Return the (x, y) coordinate for the center point of the cell that contains the specified text.  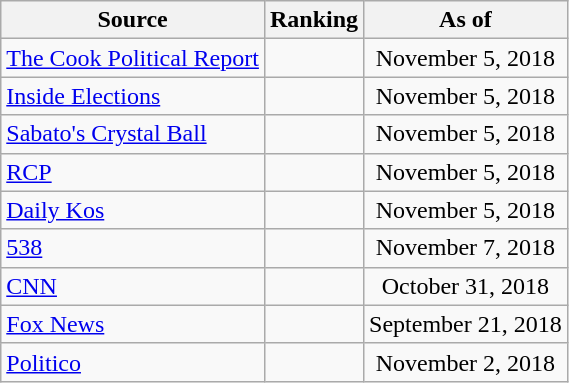
September 21, 2018 (466, 324)
October 31, 2018 (466, 286)
RCP (133, 172)
Ranking (314, 20)
CNN (133, 286)
Inside Elections (133, 96)
Daily Kos (133, 210)
538 (133, 248)
Sabato's Crystal Ball (133, 134)
Source (133, 20)
November 7, 2018 (466, 248)
Politico (133, 362)
November 2, 2018 (466, 362)
The Cook Political Report (133, 58)
Fox News (133, 324)
As of (466, 20)
